Return the [X, Y] coordinate for the center point of the cell that contains the specified text.  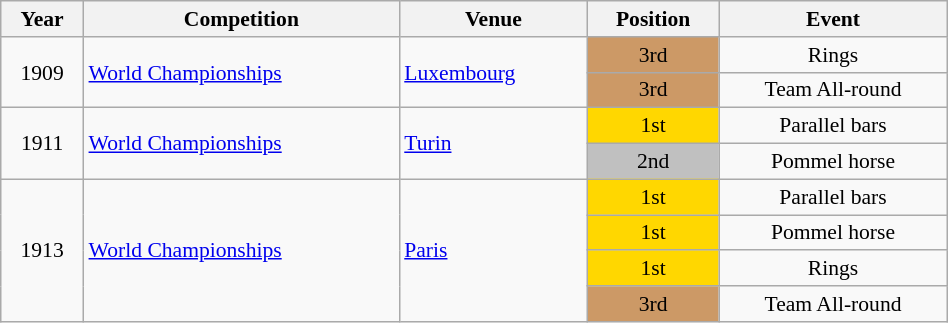
Paris [493, 250]
Event [834, 19]
Venue [493, 19]
Turin [493, 144]
1909 [42, 72]
1911 [42, 144]
2nd [654, 162]
1913 [42, 250]
Year [42, 19]
Competition [242, 19]
Position [654, 19]
Luxembourg [493, 72]
